Return the [X, Y] coordinate for the center point of the cell that contains the specified text.  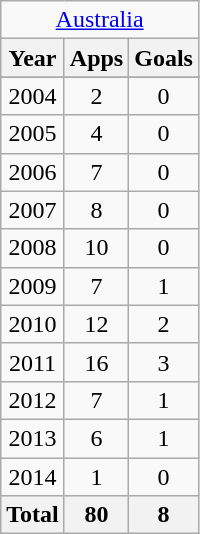
16 [96, 362]
Goals [164, 58]
12 [96, 324]
2006 [33, 172]
2007 [33, 210]
2014 [33, 477]
Year [33, 58]
2004 [33, 96]
10 [96, 248]
Apps [96, 58]
2009 [33, 286]
Total [33, 515]
3 [164, 362]
6 [96, 438]
2013 [33, 438]
4 [96, 134]
2008 [33, 248]
2010 [33, 324]
2005 [33, 134]
2011 [33, 362]
2012 [33, 400]
Australia [100, 20]
80 [96, 515]
